Provide the (x, y) coordinate of the cell's center where the given text is located.  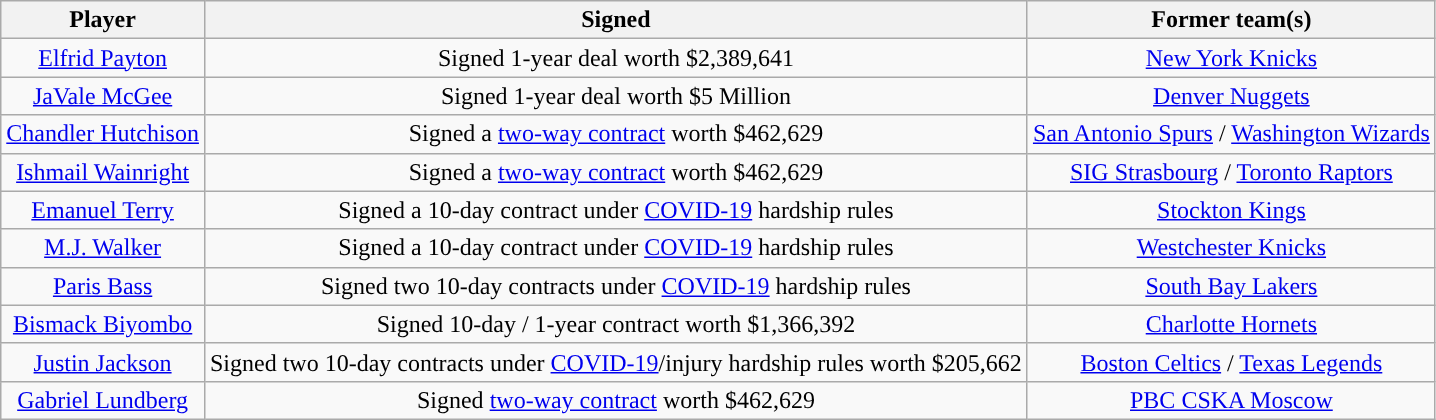
Westchester Knicks (1231, 248)
Elfrid Payton (103, 58)
Signed two 10-day contracts under COVID-19 hardship rules (616, 286)
Ishmail Wainright (103, 172)
JaVale McGee (103, 96)
Charlotte Hornets (1231, 324)
Stockton Kings (1231, 210)
South Bay Lakers (1231, 286)
Bismack Biyombo (103, 324)
Signed (616, 20)
Paris Bass (103, 286)
Former team(s) (1231, 20)
Gabriel Lundberg (103, 400)
Denver Nuggets (1231, 96)
Signed 1-year deal worth $5 Million (616, 96)
San Antonio Spurs / Washington Wizards (1231, 134)
PBC CSKA Moscow (1231, 400)
M.J. Walker (103, 248)
Emanuel Terry (103, 210)
Justin Jackson (103, 362)
Player (103, 20)
Chandler Hutchison (103, 134)
Boston Celtics / Texas Legends (1231, 362)
Signed 1-year deal worth $2,389,641 (616, 58)
Signed two-way contract worth $462,629 (616, 400)
New York Knicks (1231, 58)
Signed 10-day / 1-year contract worth $1,366,392 (616, 324)
SIG Strasbourg / Toronto Raptors (1231, 172)
Signed two 10-day contracts under COVID-19/injury hardship rules worth $205,662 (616, 362)
